Capture the cell that displays the provided text and extract its (x, y) central coordinate. 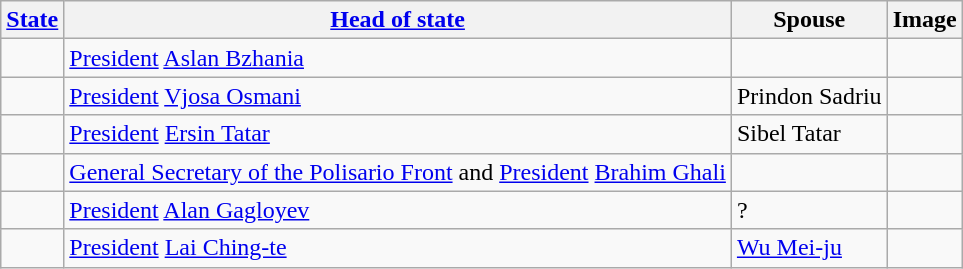
President Alan Gagloyev (398, 210)
Prindon Sadriu (809, 96)
President Aslan Bzhania (398, 58)
Sibel Tatar (809, 134)
President Lai Ching-te (398, 248)
Head of state (398, 20)
General Secretary of the Polisario Front and President Brahim Ghali (398, 172)
Image (924, 20)
President Vjosa Osmani (398, 96)
? (809, 210)
President Ersin Tatar (398, 134)
Spouse (809, 20)
Wu Mei-ju (809, 248)
State (32, 20)
